Search for the cell housing the specified text and yield its [X, Y] center coordinate. 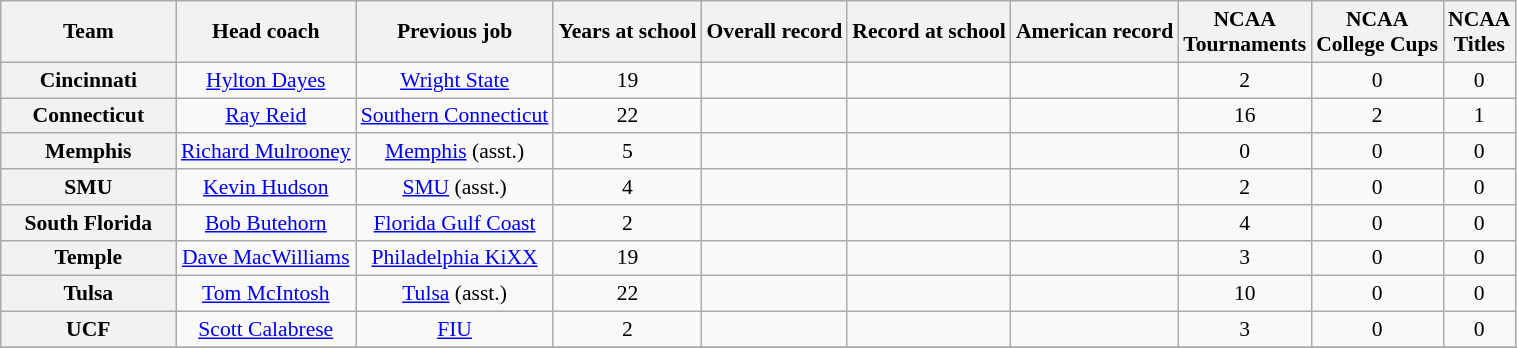
South Florida [88, 223]
Kevin Hudson [266, 187]
Southern Connecticut [455, 116]
Cincinnati [88, 80]
Temple [88, 258]
Scott Calabrese [266, 330]
SMU [88, 187]
Tom McIntosh [266, 294]
Memphis (asst.) [455, 152]
Tulsa [88, 294]
Hylton Dayes [266, 80]
UCF [88, 330]
Memphis [88, 152]
Previous job [455, 32]
Connecticut [88, 116]
Wright State [455, 80]
NCAATournaments [1244, 32]
NCAACollege Cups [1377, 32]
Overall record [774, 32]
1 [1479, 116]
Head coach [266, 32]
Philadelphia KiXX [455, 258]
FIU [455, 330]
Ray Reid [266, 116]
American record [1094, 32]
5 [627, 152]
10 [1244, 294]
16 [1244, 116]
Bob Butehorn [266, 223]
Team [88, 32]
NCAATitles [1479, 32]
Florida Gulf Coast [455, 223]
Record at school [929, 32]
Richard Mulrooney [266, 152]
Dave MacWilliams [266, 258]
Tulsa (asst.) [455, 294]
Years at school [627, 32]
SMU (asst.) [455, 187]
